Locate the cell with the specified text and output its [x, y] center coordinate. 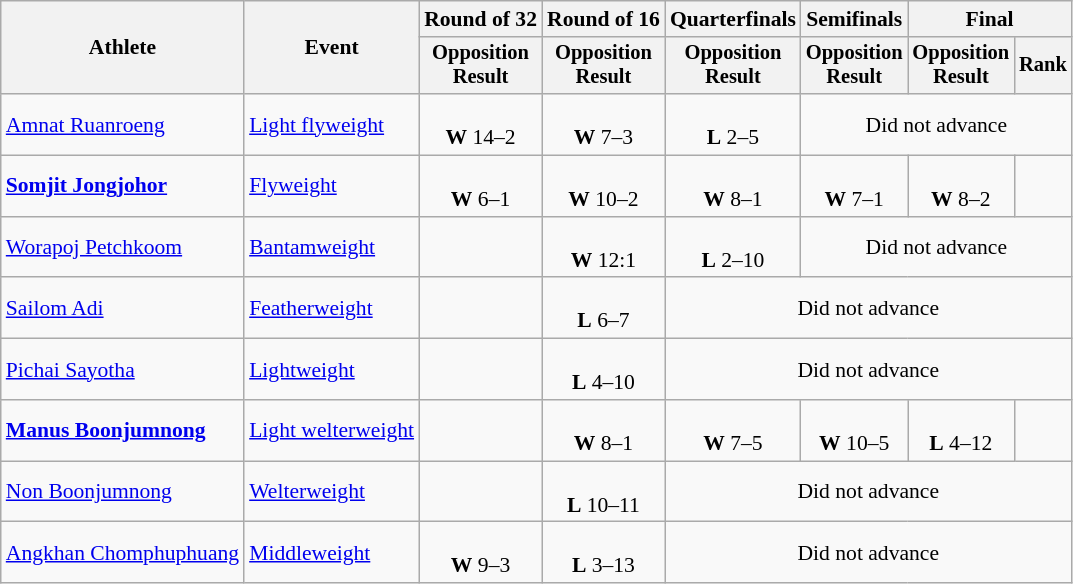
W 14–2 [480, 124]
L 4–10 [604, 370]
W 10–2 [604, 186]
W 7–3 [604, 124]
Event [332, 48]
Final [990, 19]
Athlete [122, 48]
W 8–2 [962, 186]
Bantamweight [332, 248]
Angkhan Chomphuphuang [122, 552]
Round of 16 [604, 19]
Flyweight [332, 186]
L 6–7 [604, 308]
L 2–5 [733, 124]
Manus Boonjumnong [122, 430]
Welterweight [332, 492]
Non Boonjumnong [122, 492]
Rank [1043, 66]
W 9–3 [480, 552]
Amnat Ruanroeng [122, 124]
W 7–1 [854, 186]
W 12:1 [604, 248]
Light flyweight [332, 124]
Light welterweight [332, 430]
Middleweight [332, 552]
L 4–12 [962, 430]
W 6–1 [480, 186]
Sailom Adi [122, 308]
Featherweight [332, 308]
Round of 32 [480, 19]
L 2–10 [733, 248]
W 10–5 [854, 430]
Lightweight [332, 370]
Worapoj Petchkoom [122, 248]
L 10–11 [604, 492]
L 3–13 [604, 552]
Quarterfinals [733, 19]
Somjit Jongjohor [122, 186]
Semifinals [854, 19]
W 7–5 [733, 430]
Pichai Sayotha [122, 370]
